Output the [X, Y] coordinate of the center of the cell containing the given text.  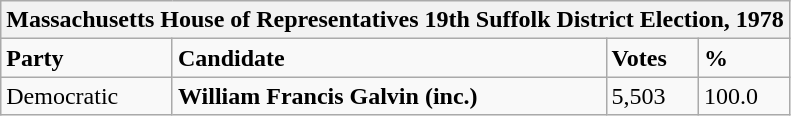
100.0 [744, 96]
Democratic [87, 96]
% [744, 58]
Candidate [389, 58]
5,503 [652, 96]
Massachusetts House of Representatives 19th Suffolk District Election, 1978 [396, 20]
Party [87, 58]
Votes [652, 58]
William Francis Galvin (inc.) [389, 96]
